Output the (x, y) coordinate of the center of the cell containing the given text.  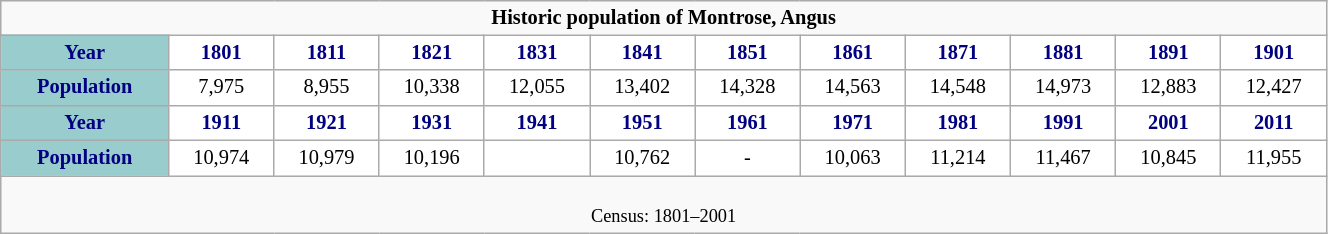
1861 (852, 52)
8,955 (326, 88)
1911 (222, 122)
10,063 (852, 158)
10,338 (432, 88)
1901 (1274, 52)
1881 (1064, 52)
12,427 (1274, 88)
10,974 (222, 158)
1871 (958, 52)
12,883 (1168, 88)
1891 (1168, 52)
1821 (432, 52)
14,973 (1064, 88)
1801 (222, 52)
14,328 (748, 88)
1851 (748, 52)
12,055 (536, 88)
1991 (1064, 122)
1971 (852, 122)
1831 (536, 52)
14,548 (958, 88)
1941 (536, 122)
Census: 1801–2001 (664, 204)
10,845 (1168, 158)
10,979 (326, 158)
11,214 (958, 158)
10,762 (642, 158)
1921 (326, 122)
2011 (1274, 122)
1841 (642, 52)
1951 (642, 122)
14,563 (852, 88)
10,196 (432, 158)
1931 (432, 122)
- (748, 158)
1811 (326, 52)
13,402 (642, 88)
2001 (1168, 122)
7,975 (222, 88)
1981 (958, 122)
11,467 (1064, 158)
11,955 (1274, 158)
1961 (748, 122)
Historic population of Montrose, Angus (664, 17)
